Extract the (x, y) coordinate from the center of the cell holding the provided text.  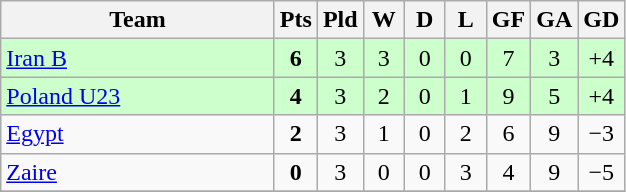
5 (554, 96)
L (466, 20)
W (384, 20)
−5 (602, 172)
−3 (602, 134)
7 (508, 58)
Pts (296, 20)
Iran B (138, 58)
GD (602, 20)
Zaire (138, 172)
Egypt (138, 134)
Poland U23 (138, 96)
GF (508, 20)
D (424, 20)
GA (554, 20)
Pld (340, 20)
Team (138, 20)
